Capture the cell that displays the provided text and extract its (X, Y) central coordinate. 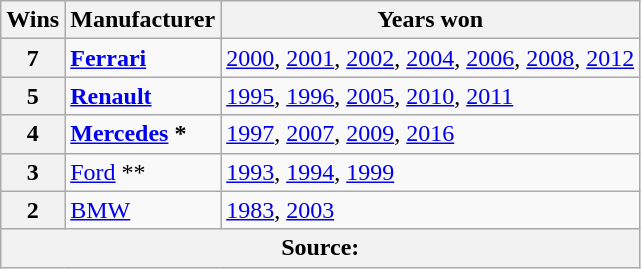
Wins (33, 20)
1983, 2003 (430, 210)
BMW (143, 210)
4 (33, 134)
Renault (143, 96)
1995, 1996, 2005, 2010, 2011 (430, 96)
Ferrari (143, 58)
Manufacturer (143, 20)
1997, 2007, 2009, 2016 (430, 134)
7 (33, 58)
2000, 2001, 2002, 2004, 2006, 2008, 2012 (430, 58)
2 (33, 210)
Years won (430, 20)
Source: (320, 248)
3 (33, 172)
Mercedes * (143, 134)
Ford ** (143, 172)
1993, 1994, 1999 (430, 172)
5 (33, 96)
